Scan for the cell matching the given text and deliver its (X, Y) coordinate at center. 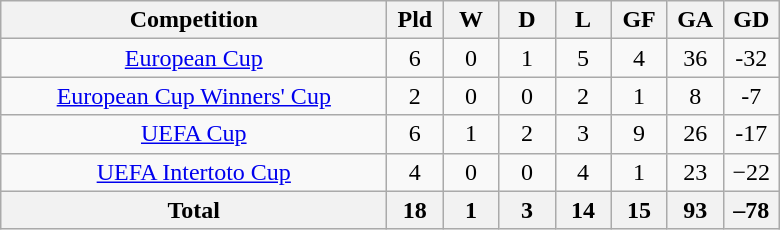
-32 (751, 58)
L (583, 20)
-17 (751, 134)
8 (695, 96)
93 (695, 210)
18 (415, 210)
15 (639, 210)
European Cup (194, 58)
GA (695, 20)
23 (695, 172)
14 (583, 210)
GD (751, 20)
GF (639, 20)
W (471, 20)
–78 (751, 210)
Total (194, 210)
European Cup Winners' Cup (194, 96)
UEFA Intertoto Cup (194, 172)
-7 (751, 96)
UEFA Cup (194, 134)
Competition (194, 20)
9 (639, 134)
36 (695, 58)
26 (695, 134)
5 (583, 58)
D (527, 20)
−22 (751, 172)
Pld (415, 20)
